Locate the cell with the specified text and output its [X, Y] center coordinate. 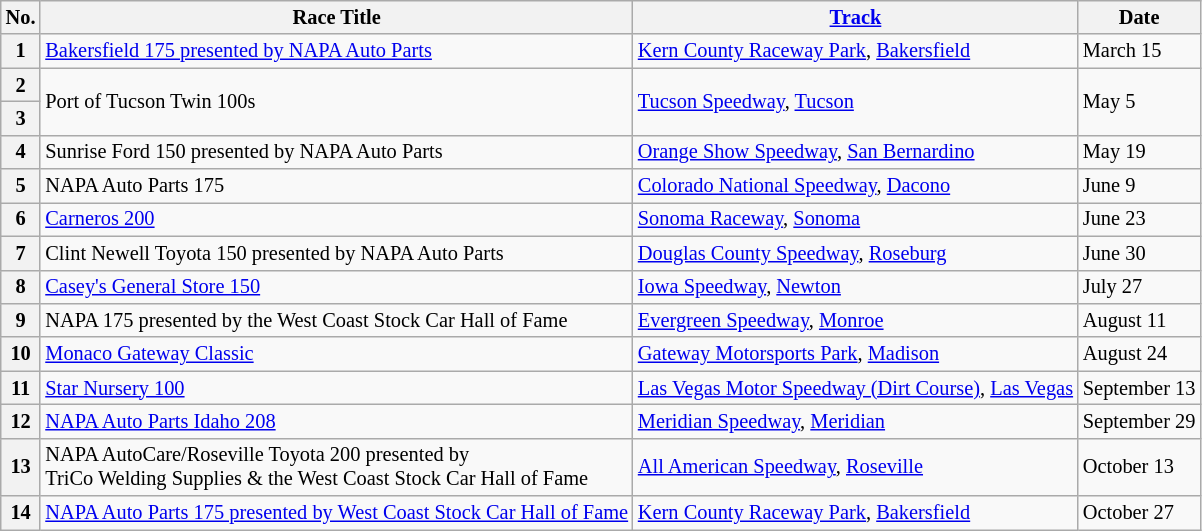
May 5 [1139, 102]
Carneros 200 [336, 219]
9 [21, 320]
September 13 [1139, 388]
Tucson Speedway, Tucson [856, 102]
Meridian Speedway, Meridian [856, 421]
8 [21, 287]
September 29 [1139, 421]
Evergreen Speedway, Monroe [856, 320]
June 23 [1139, 219]
August 24 [1139, 354]
Port of Tucson Twin 100s [336, 102]
Bakersfield 175 presented by NAPA Auto Parts [336, 51]
October 13 [1139, 467]
NAPA Auto Parts 175 [336, 186]
Clint Newell Toyota 150 presented by NAPA Auto Parts [336, 253]
Date [1139, 17]
March 15 [1139, 51]
NAPA AutoCare/Roseville Toyota 200 presented byTriCo Welding Supplies & the West Coast Stock Car Hall of Fame [336, 467]
Iowa Speedway, Newton [856, 287]
10 [21, 354]
August 11 [1139, 320]
May 19 [1139, 152]
Track [856, 17]
14 [21, 513]
NAPA 175 presented by the West Coast Stock Car Hall of Fame [336, 320]
Race Title [336, 17]
Casey's General Store 150 [336, 287]
June 9 [1139, 186]
7 [21, 253]
3 [21, 118]
Douglas County Speedway, Roseburg [856, 253]
5 [21, 186]
June 30 [1139, 253]
Sunrise Ford 150 presented by NAPA Auto Parts [336, 152]
6 [21, 219]
13 [21, 467]
All American Speedway, Roseville [856, 467]
12 [21, 421]
NAPA Auto Parts 175 presented by West Coast Stock Car Hall of Fame [336, 513]
Sonoma Raceway, Sonoma [856, 219]
4 [21, 152]
No. [21, 17]
Orange Show Speedway, San Bernardino [856, 152]
Monaco Gateway Classic [336, 354]
Star Nursery 100 [336, 388]
Colorado National Speedway, Dacono [856, 186]
NAPA Auto Parts Idaho 208 [336, 421]
2 [21, 85]
October 27 [1139, 513]
Las Vegas Motor Speedway (Dirt Course), Las Vegas [856, 388]
July 27 [1139, 287]
Gateway Motorsports Park, Madison [856, 354]
1 [21, 51]
11 [21, 388]
